Locate the cell with the specified text and output its (X, Y) center coordinate. 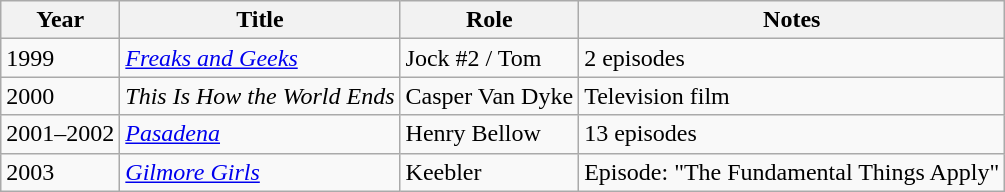
Role (490, 20)
Episode: "The Fundamental Things Apply" (792, 172)
Year (60, 20)
Freaks and Geeks (260, 58)
Henry Bellow (490, 134)
1999 (60, 58)
Keebler (490, 172)
Gilmore Girls (260, 172)
Casper Van Dyke (490, 96)
Television film (792, 96)
Pasadena (260, 134)
2003 (60, 172)
2 episodes (792, 58)
2000 (60, 96)
Title (260, 20)
13 episodes (792, 134)
Jock #2 / Tom (490, 58)
2001–2002 (60, 134)
Notes (792, 20)
This Is How the World Ends (260, 96)
